Output the (x, y) coordinate of the center of the cell containing the given text.  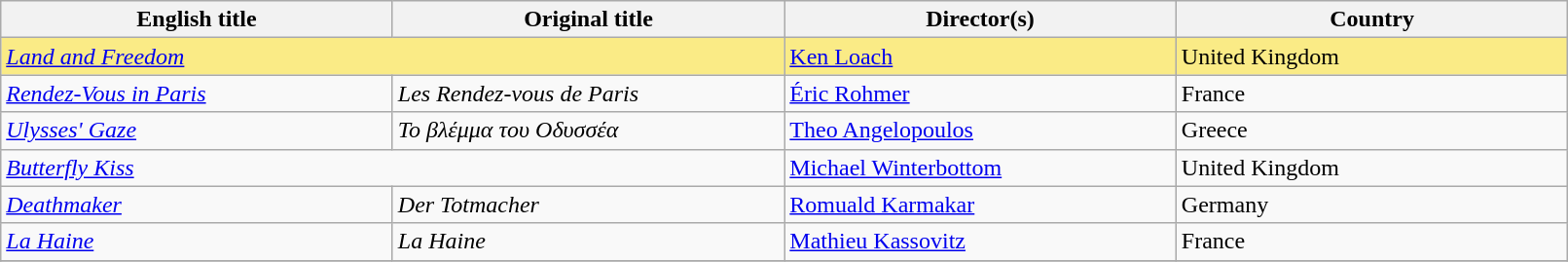
Michael Winterbottom (981, 168)
Ken Loach (981, 56)
Mathieu Kassovitz (981, 242)
Original title (588, 19)
English title (197, 19)
Country (1372, 19)
Butterfly Kiss (393, 168)
Germany (1372, 205)
Director(s) (981, 19)
Der Totmacher (588, 205)
Romuald Karmakar (981, 205)
Greece (1372, 131)
Éric Rohmer (981, 94)
Ulysses' Gaze (197, 131)
Rendez-Vous in Paris (197, 94)
Deathmaker (197, 205)
Land and Freedom (393, 56)
Les Rendez-vous de Paris (588, 94)
Το βλέμμα του Οδυσσέα (588, 131)
Theo Angelopoulos (981, 131)
